Determine the (X, Y) coordinate at the center of the cell enclosing the given text.  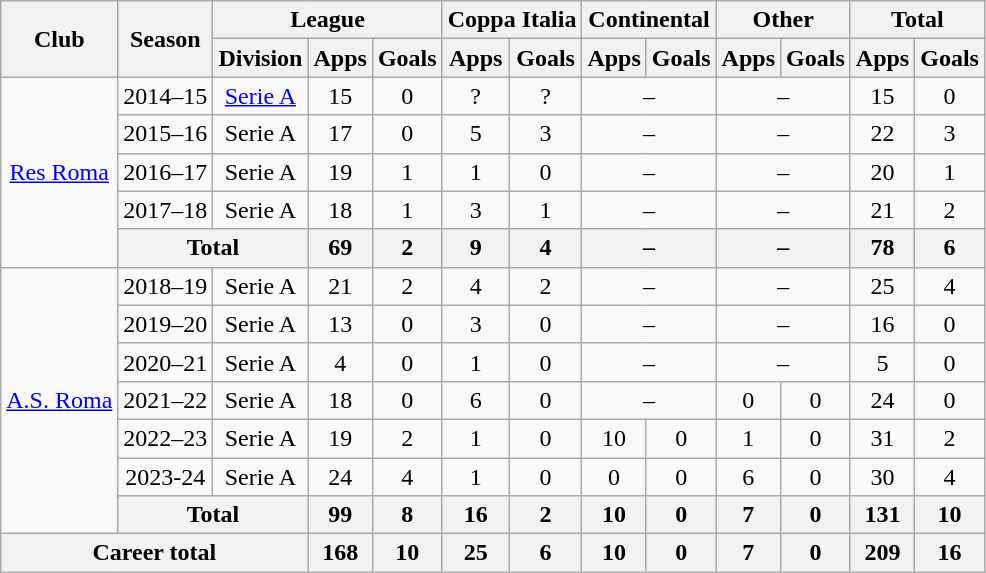
22 (882, 134)
9 (476, 248)
78 (882, 248)
17 (340, 134)
99 (340, 515)
2015–16 (166, 134)
2014–15 (166, 96)
69 (340, 248)
Continental (649, 20)
Coppa Italia (512, 20)
13 (340, 324)
2018–19 (166, 286)
Club (60, 39)
Career total (154, 553)
Division (260, 58)
131 (882, 515)
209 (882, 553)
168 (340, 553)
Res Roma (60, 172)
2022–23 (166, 438)
League (328, 20)
20 (882, 172)
8 (407, 515)
31 (882, 438)
2017–18 (166, 210)
2021–22 (166, 400)
2023-24 (166, 477)
2016–17 (166, 172)
2020–21 (166, 362)
2019–20 (166, 324)
Other (783, 20)
Season (166, 39)
A.S. Roma (60, 400)
30 (882, 477)
